Extract the (x, y) coordinate from the center of the cell holding the provided text.  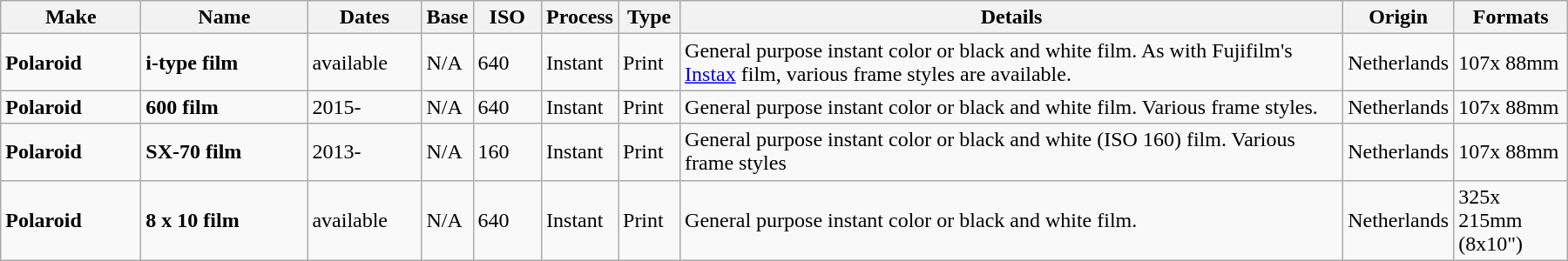
Origin (1399, 17)
Make (71, 17)
Dates (364, 17)
ISO (507, 17)
Name (225, 17)
Base (448, 17)
SX-70 film (225, 151)
General purpose instant color or black and white film. Various frame styles. (1012, 107)
Formats (1511, 17)
i-type film (225, 63)
325x 215mm (8x10") (1511, 220)
2015- (364, 107)
Type (650, 17)
160 (507, 151)
Details (1012, 17)
8 x 10 film (225, 220)
General purpose instant color or black and white film. As with Fujifilm's Instax film, various frame styles are available. (1012, 63)
General purpose instant color or black and white film. (1012, 220)
Process (580, 17)
2013- (364, 151)
General purpose instant color or black and white (ISO 160) film. Various frame styles (1012, 151)
600 film (225, 107)
